From the cell containing the given text, extract its center point as (X, Y) coordinate. 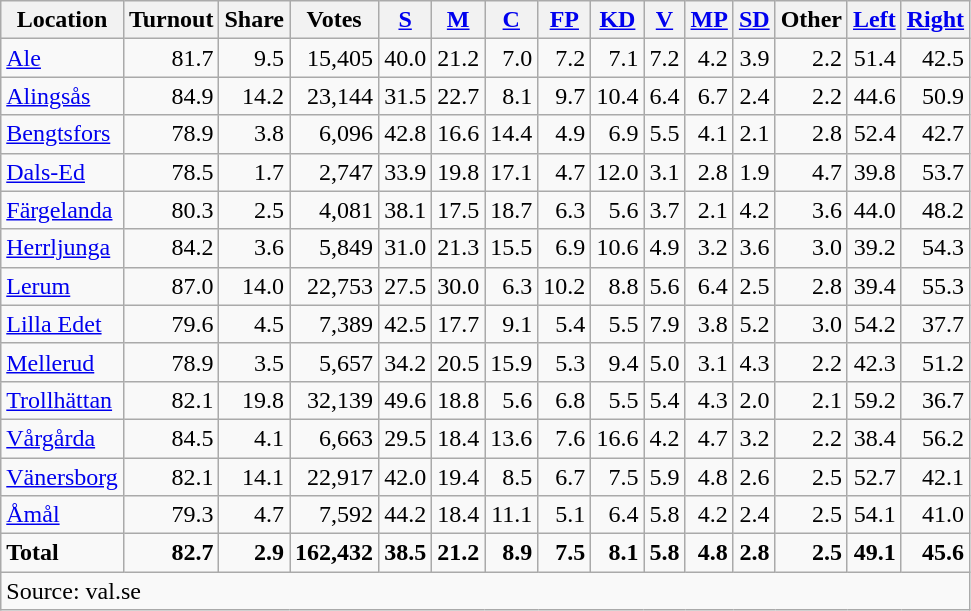
42.0 (406, 477)
162,432 (334, 553)
14.4 (512, 134)
42.1 (935, 477)
Right (935, 20)
84.9 (171, 96)
4,081 (334, 210)
82.7 (171, 553)
9.7 (564, 96)
5,657 (334, 362)
Färgelanda (62, 210)
9.4 (618, 362)
KD (618, 20)
48.2 (935, 210)
54.1 (874, 515)
10.2 (564, 286)
34.2 (406, 362)
79.3 (171, 515)
59.2 (874, 400)
8.5 (512, 477)
Votes (334, 20)
21.3 (458, 248)
6,663 (334, 438)
8.8 (618, 286)
15,405 (334, 58)
5.1 (564, 515)
7.0 (512, 58)
15.9 (512, 362)
Turnout (171, 20)
39.4 (874, 286)
42.8 (406, 134)
39.8 (874, 172)
18.7 (512, 210)
11.1 (512, 515)
14.2 (254, 96)
M (458, 20)
79.6 (171, 324)
40.0 (406, 58)
Other (811, 20)
54.3 (935, 248)
37.7 (935, 324)
3.7 (664, 210)
15.5 (512, 248)
FP (564, 20)
2.0 (754, 400)
5.2 (754, 324)
Trollhättan (62, 400)
6,096 (334, 134)
Left (874, 20)
78.5 (171, 172)
52.7 (874, 477)
Lerum (62, 286)
22,917 (334, 477)
Ale (62, 58)
Mellerud (62, 362)
2.9 (254, 553)
Åmål (62, 515)
38.4 (874, 438)
17.1 (512, 172)
V (664, 20)
36.7 (935, 400)
Share (254, 20)
2.6 (754, 477)
5.9 (664, 477)
80.3 (171, 210)
13.6 (512, 438)
52.4 (874, 134)
C (512, 20)
1.7 (254, 172)
31.0 (406, 248)
17.7 (458, 324)
Location (62, 20)
Vårgårda (62, 438)
42.7 (935, 134)
22,753 (334, 286)
17.5 (458, 210)
2,747 (334, 172)
50.9 (935, 96)
6.8 (564, 400)
Dals-Ed (62, 172)
38.1 (406, 210)
38.5 (406, 553)
84.5 (171, 438)
27.5 (406, 286)
Bengtsfors (62, 134)
7,592 (334, 515)
1.9 (754, 172)
49.6 (406, 400)
10.4 (618, 96)
5,849 (334, 248)
87.0 (171, 286)
23,144 (334, 96)
12.0 (618, 172)
54.2 (874, 324)
5.3 (564, 362)
9.1 (512, 324)
Alingsås (62, 96)
19.4 (458, 477)
14.0 (254, 286)
33.9 (406, 172)
56.2 (935, 438)
18.8 (458, 400)
4.5 (254, 324)
7.1 (618, 58)
5.0 (664, 362)
SD (754, 20)
45.6 (935, 553)
81.7 (171, 58)
22.7 (458, 96)
7.9 (664, 324)
7.6 (564, 438)
S (406, 20)
51.2 (935, 362)
Total (62, 553)
39.2 (874, 248)
10.6 (618, 248)
7,389 (334, 324)
MP (709, 20)
Lilla Edet (62, 324)
44.2 (406, 515)
53.7 (935, 172)
44.6 (874, 96)
30.0 (458, 286)
3.9 (754, 58)
9.5 (254, 58)
84.2 (171, 248)
3.5 (254, 362)
29.5 (406, 438)
31.5 (406, 96)
42.3 (874, 362)
41.0 (935, 515)
49.1 (874, 553)
20.5 (458, 362)
Herrljunga (62, 248)
32,139 (334, 400)
44.0 (874, 210)
8.9 (512, 553)
Source: val.se (486, 591)
Vänersborg (62, 477)
55.3 (935, 286)
51.4 (874, 58)
14.1 (254, 477)
